Determine the [X, Y] coordinate at the center of the cell enclosing the given text.  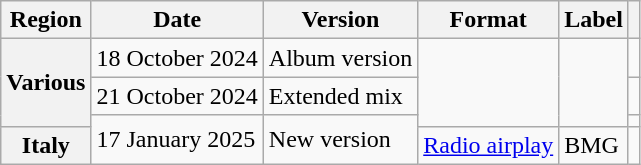
Various [46, 82]
21 October 2024 [177, 96]
Italy [46, 145]
New version [340, 140]
17 January 2025 [177, 140]
Version [340, 20]
Format [488, 20]
Extended mix [340, 96]
Region [46, 20]
Label [594, 20]
BMG [594, 145]
Album version [340, 58]
Date [177, 20]
18 October 2024 [177, 58]
Radio airplay [488, 145]
